Provide the [X, Y] coordinate of the cell's center where the given text is located.  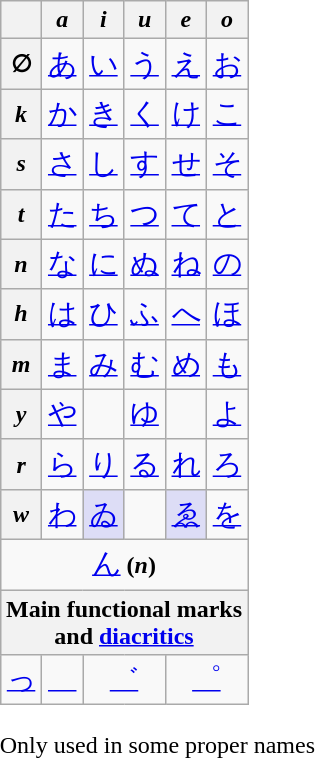
れ [186, 464]
o [226, 20]
お [226, 64]
ほ [226, 314]
ま [62, 364]
e [186, 20]
ね [186, 264]
き [104, 114]
ゆ [144, 414]
ん (n) [124, 564]
た [62, 214]
へ [186, 314]
そ [226, 164]
と [226, 214]
す [144, 164]
る [144, 464]
む [144, 364]
を [226, 514]
∅ [20, 64]
っ [20, 680]
や [62, 414]
え [186, 64]
に [104, 264]
ゐ [104, 514]
け [186, 114]
y [20, 414]
か [62, 114]
め [186, 364]
こ [226, 114]
あ [62, 64]
k [20, 114]
゜ [206, 680]
せ [186, 164]
h [20, 314]
ぬ [144, 264]
の [226, 264]
ゑ [186, 514]
ひ [104, 314]
w [20, 514]
な [62, 264]
み [104, 364]
ろ [226, 464]
つ [144, 214]
よ [226, 414]
u [144, 20]
く [144, 114]
゛ [124, 680]
も [226, 364]
ち [104, 214]
Main functional marks and diacritics [124, 622]
ら [62, 464]
n [20, 264]
り [104, 464]
i [104, 20]
い [104, 64]
ふ [144, 314]
s [20, 164]
わ [62, 514]
m [20, 364]
ゝ [62, 680]
う [144, 64]
t [20, 214]
r [20, 464]
a [62, 20]
さ [62, 164]
て [186, 214]
し [104, 164]
は [62, 314]
